Determine the [x, y] coordinate at the center of the cell enclosing the given text.  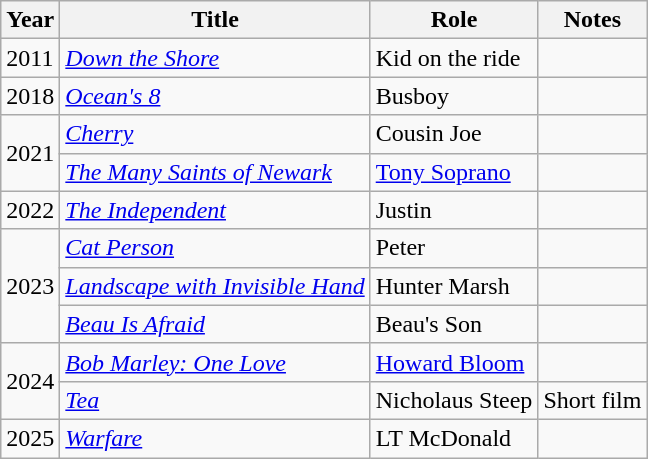
2023 [30, 286]
Tony Soprano [454, 172]
Justin [454, 210]
Cat Person [215, 248]
The Many Saints of Newark [215, 172]
Short film [592, 400]
Notes [592, 20]
Kid on the ride [454, 58]
2025 [30, 438]
Hunter Marsh [454, 286]
Busboy [454, 96]
Bob Marley: One Love [215, 362]
Cherry [215, 134]
2011 [30, 58]
Nicholaus Steep [454, 400]
Year [30, 20]
2022 [30, 210]
Role [454, 20]
The Independent [215, 210]
Howard Bloom [454, 362]
Ocean's 8 [215, 96]
2021 [30, 153]
Tea [215, 400]
Cousin Joe [454, 134]
Warfare [215, 438]
Beau's Son [454, 324]
2018 [30, 96]
2024 [30, 381]
Title [215, 20]
Peter [454, 248]
Down the Shore [215, 58]
Landscape with Invisible Hand [215, 286]
LT McDonald [454, 438]
Beau Is Afraid [215, 324]
